Locate the cell with the specified text and output its [X, Y] center coordinate. 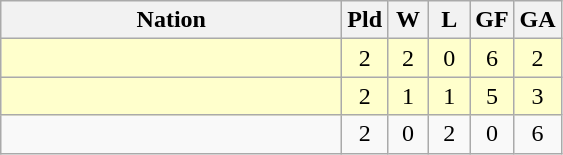
GF [492, 20]
Nation [172, 20]
L [450, 20]
Pld [365, 20]
GA [538, 20]
5 [492, 96]
3 [538, 96]
W [408, 20]
